Capture the cell that displays the provided text and extract its (X, Y) central coordinate. 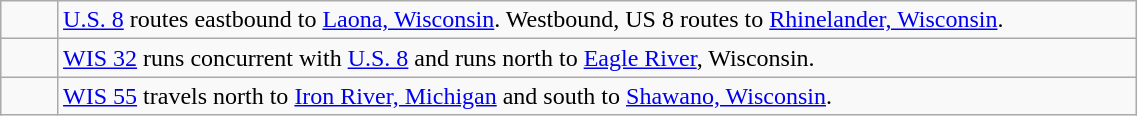
WIS 55 travels north to Iron River, Michigan and south to Shawano, Wisconsin. (598, 96)
U.S. 8 routes eastbound to Laona, Wisconsin. Westbound, US 8 routes to Rhinelander, Wisconsin. (598, 20)
WIS 32 runs concurrent with U.S. 8 and runs north to Eagle River, Wisconsin. (598, 58)
